Search for the cell housing the specified text and yield its [X, Y] center coordinate. 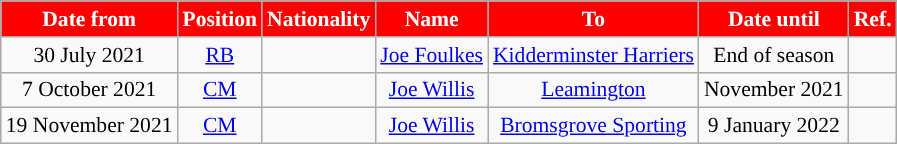
Nationality [318, 19]
RB [220, 55]
Kidderminster Harriers [594, 55]
Date from [90, 19]
To [594, 19]
Joe Foulkes [432, 55]
November 2021 [774, 90]
Date until [774, 19]
Ref. [873, 19]
Leamington [594, 90]
19 November 2021 [90, 126]
Name [432, 19]
End of season [774, 55]
Bromsgrove Sporting [594, 126]
7 October 2021 [90, 90]
Position [220, 19]
30 July 2021 [90, 55]
9 January 2022 [774, 126]
